Identify which cell holds the provided text, then report its (X, Y) central coordinate. 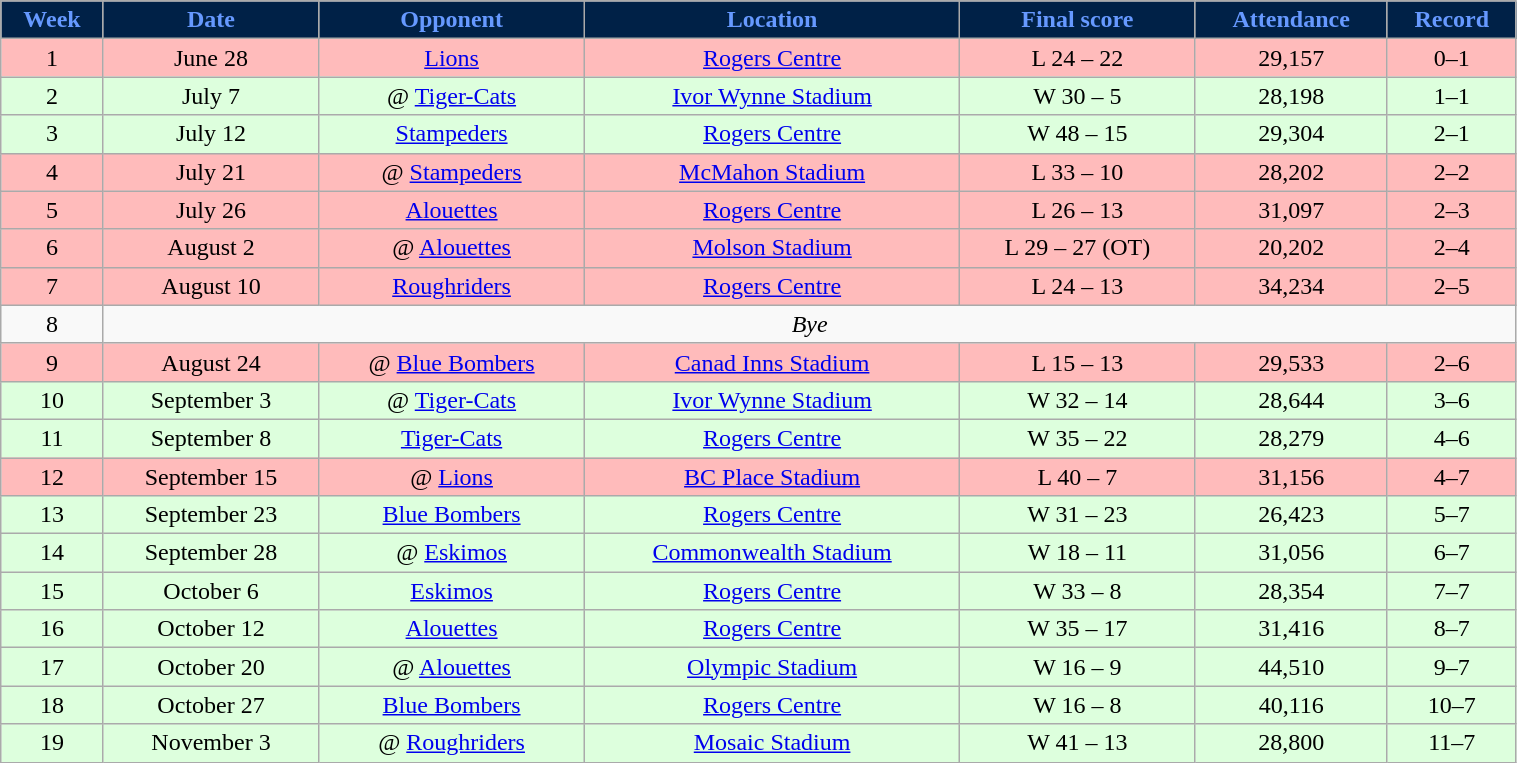
Olympic Stadium (772, 667)
5–7 (1452, 515)
7–7 (1452, 591)
October 12 (210, 629)
28,198 (1292, 96)
40,116 (1292, 705)
W 48 – 15 (1078, 134)
August 24 (210, 362)
4–6 (1452, 438)
L 26 – 13 (1078, 210)
October 27 (210, 705)
October 6 (210, 591)
BC Place Stadium (772, 477)
29,304 (1292, 134)
Commonwealth Stadium (772, 553)
September 23 (210, 515)
L 40 – 7 (1078, 477)
July 21 (210, 172)
W 16 – 9 (1078, 667)
31,056 (1292, 553)
9 (52, 362)
7 (52, 286)
Record (1452, 20)
W 31 – 23 (1078, 515)
11–7 (1452, 743)
August 2 (210, 248)
2–1 (1452, 134)
6–7 (1452, 553)
6 (52, 248)
Date (210, 20)
8 (52, 324)
2 (52, 96)
31,097 (1292, 210)
W 16 – 8 (1078, 705)
20,202 (1292, 248)
June 28 (210, 58)
L 33 – 10 (1078, 172)
W 35 – 17 (1078, 629)
L 15 – 13 (1078, 362)
10 (52, 400)
34,234 (1292, 286)
15 (52, 591)
Tiger-Cats (452, 438)
4 (52, 172)
McMahon Stadium (772, 172)
3 (52, 134)
4–7 (1452, 477)
W 18 – 11 (1078, 553)
September 8 (210, 438)
11 (52, 438)
August 10 (210, 286)
9–7 (1452, 667)
1–1 (1452, 96)
16 (52, 629)
Week (52, 20)
28,354 (1292, 591)
L 24 – 22 (1078, 58)
19 (52, 743)
2–6 (1452, 362)
Canad Inns Stadium (772, 362)
Stampeders (452, 134)
W 32 – 14 (1078, 400)
18 (52, 705)
November 3 (210, 743)
L 24 – 13 (1078, 286)
Final score (1078, 20)
28,644 (1292, 400)
1 (52, 58)
September 3 (210, 400)
2–3 (1452, 210)
14 (52, 553)
29,157 (1292, 58)
W 33 – 8 (1078, 591)
July 26 (210, 210)
W 30 – 5 (1078, 96)
44,510 (1292, 667)
@ Lions (452, 477)
July 7 (210, 96)
5 (52, 210)
28,800 (1292, 743)
W 35 – 22 (1078, 438)
Roughriders (452, 286)
2–2 (1452, 172)
September 15 (210, 477)
@ Roughriders (452, 743)
2–4 (1452, 248)
September 28 (210, 553)
2–5 (1452, 286)
28,279 (1292, 438)
Molson Stadium (772, 248)
Eskimos (452, 591)
Opponent (452, 20)
12 (52, 477)
3–6 (1452, 400)
Location (772, 20)
8–7 (1452, 629)
29,533 (1292, 362)
L 29 – 27 (OT) (1078, 248)
31,416 (1292, 629)
10–7 (1452, 705)
31,156 (1292, 477)
Bye (810, 324)
W 41 – 13 (1078, 743)
Mosaic Stadium (772, 743)
@ Blue Bombers (452, 362)
October 20 (210, 667)
28,202 (1292, 172)
0–1 (1452, 58)
July 12 (210, 134)
@ Eskimos (452, 553)
Lions (452, 58)
13 (52, 515)
Attendance (1292, 20)
@ Stampeders (452, 172)
17 (52, 667)
26,423 (1292, 515)
